Determine the [X, Y] coordinate at the center of the cell enclosing the given text.  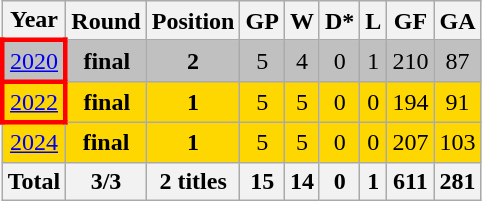
14 [302, 181]
210 [410, 60]
207 [410, 142]
W [302, 21]
2 [193, 60]
611 [410, 181]
4 [302, 60]
91 [458, 102]
L [374, 21]
87 [458, 60]
D* [339, 21]
Position [193, 21]
GF [410, 21]
2020 [34, 60]
Total [34, 181]
2022 [34, 102]
3/3 [106, 181]
2 titles [193, 181]
281 [458, 181]
GP [262, 21]
GA [458, 21]
2024 [34, 142]
Round [106, 21]
103 [458, 142]
15 [262, 181]
Year [34, 21]
194 [410, 102]
